Identify which cell holds the provided text, then report its (x, y) central coordinate. 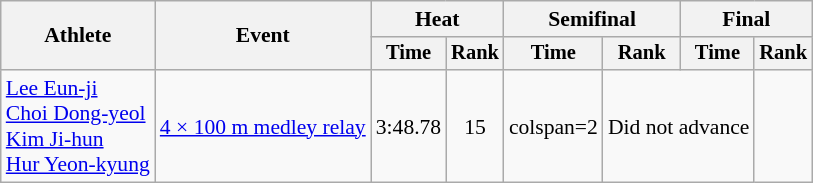
3:48.78 (408, 126)
4 × 100 m medley relay (263, 126)
Semifinal (592, 19)
Event (263, 36)
Final (746, 19)
colspan=2 (554, 126)
Lee Eun-jiChoi Dong-yeolKim Ji-hunHur Yeon-kyung (78, 126)
Heat (438, 19)
15 (475, 126)
Did not advance (679, 126)
Athlete (78, 36)
